Return the (X, Y) coordinate for the center point of the cell that contains the specified text.  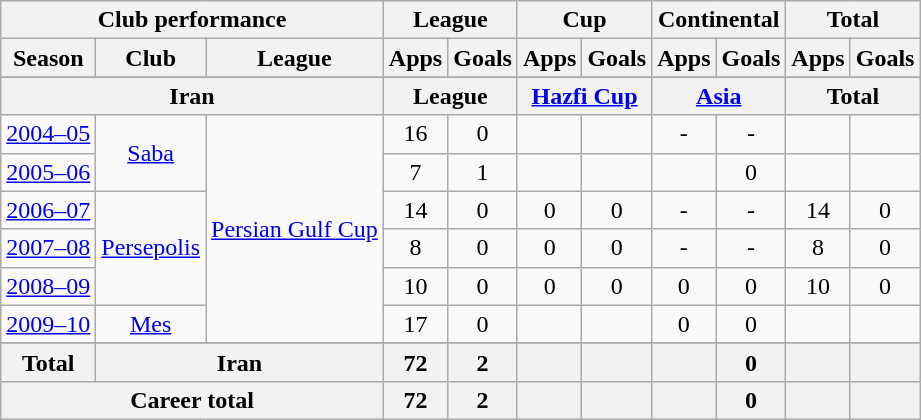
Persepolis (151, 248)
Asia (719, 96)
2005–06 (48, 172)
Persian Gulf Cup (295, 229)
17 (415, 324)
2006–07 (48, 210)
16 (415, 134)
2007–08 (48, 248)
Hazfi Cup (584, 96)
Club (151, 58)
Cup (584, 20)
1 (483, 172)
Saba (151, 153)
Season (48, 58)
Club performance (192, 20)
Career total (192, 400)
2008–09 (48, 286)
7 (415, 172)
2004–05 (48, 134)
Continental (719, 20)
2009–10 (48, 324)
Mes (151, 324)
